Identify which cell holds the provided text, then report its (X, Y) central coordinate. 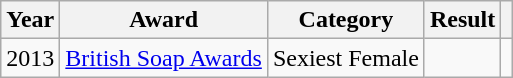
Award (164, 20)
2013 (30, 58)
Year (30, 20)
Category (346, 20)
British Soap Awards (164, 58)
Sexiest Female (346, 58)
Result (462, 20)
